Search for the cell housing the specified text and yield its (X, Y) center coordinate. 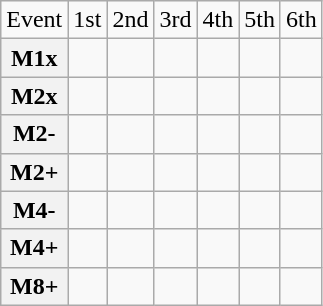
M2- (34, 134)
3rd (176, 20)
M8+ (34, 286)
M4- (34, 210)
1st (88, 20)
M4+ (34, 248)
4th (218, 20)
M2x (34, 96)
5th (260, 20)
6th (301, 20)
M2+ (34, 172)
Event (34, 20)
2nd (130, 20)
M1x (34, 58)
